Detect which cell encompasses the target text, then output its [X, Y] center coordinate. 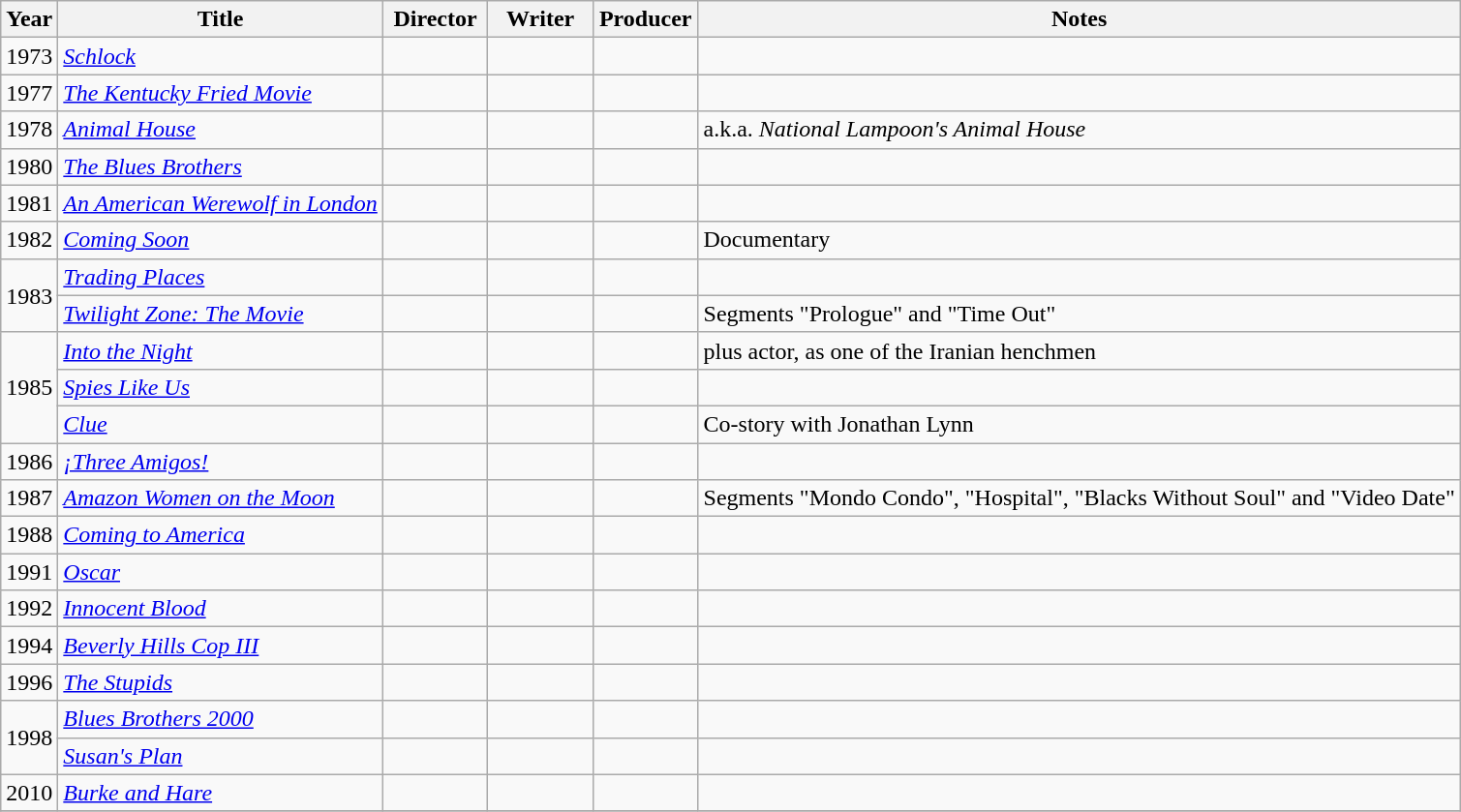
Animal House [221, 130]
1978 [29, 130]
Trading Places [221, 277]
Coming Soon [221, 240]
Into the Night [221, 350]
1980 [29, 166]
1994 [29, 646]
Beverly Hills Cop III [221, 646]
Writer [540, 19]
1998 [29, 737]
Segments "Prologue" and "Time Out" [1079, 314]
Year [29, 19]
1988 [29, 535]
1973 [29, 56]
2010 [29, 793]
1977 [29, 93]
Segments "Mondo Condo", "Hospital", "Blacks Without Soul" and "Video Date" [1079, 498]
Co-story with Jonathan Lynn [1079, 424]
Documentary [1079, 240]
Innocent Blood [221, 609]
1992 [29, 609]
Susan's Plan [221, 756]
The Stupids [221, 682]
Director [436, 19]
Clue [221, 424]
The Blues Brothers [221, 166]
An American Werewolf in London [221, 203]
Amazon Women on the Moon [221, 498]
1982 [29, 240]
1985 [29, 387]
Blues Brothers 2000 [221, 719]
Producer [645, 19]
1996 [29, 682]
Spies Like Us [221, 387]
Notes [1079, 19]
Title [221, 19]
1987 [29, 498]
Burke and Hare [221, 793]
1991 [29, 572]
Schlock [221, 56]
The Kentucky Fried Movie [221, 93]
Oscar [221, 572]
1986 [29, 462]
a.k.a. National Lampoon's Animal House [1079, 130]
Twilight Zone: The Movie [221, 314]
plus actor, as one of the Iranian henchmen [1079, 350]
¡Three Amigos! [221, 462]
Coming to America [221, 535]
1983 [29, 295]
1981 [29, 203]
